For the text-containing cell, return its midpoint in [X, Y] coordinate format. 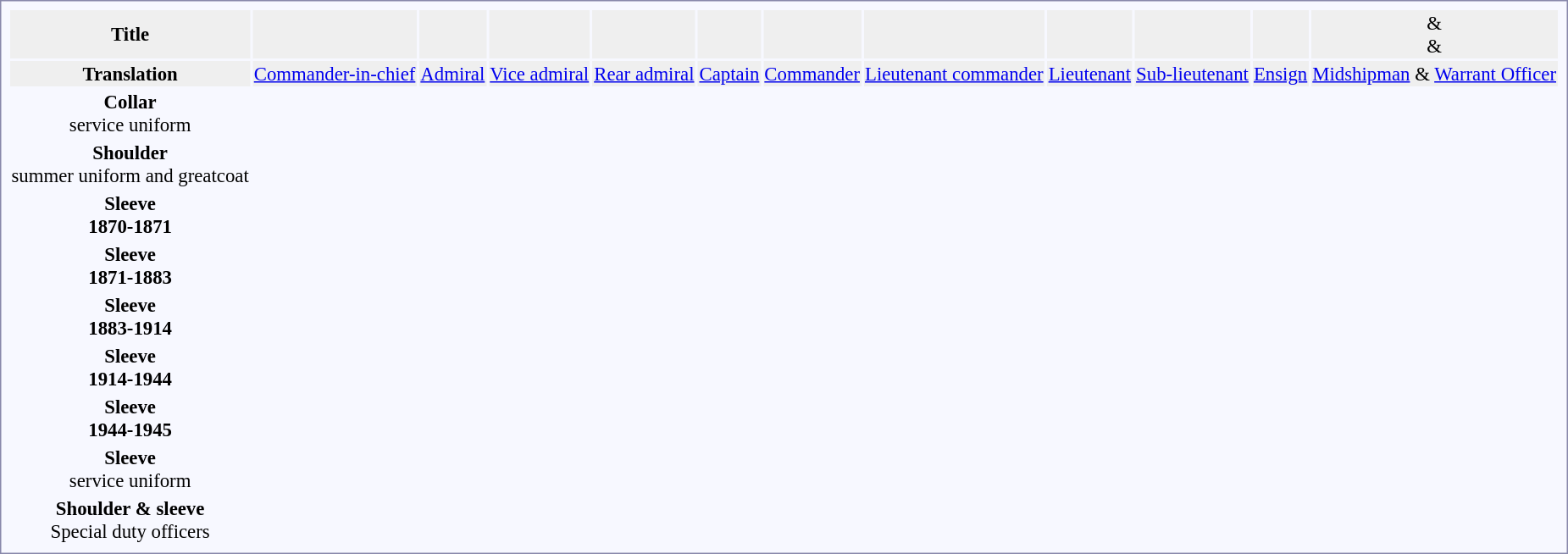
Sleeve1870-1871 [130, 215]
Commander [812, 74]
Lieutenant commander [954, 74]
Sleeve1914-1944 [130, 368]
Vice admiral [540, 74]
Sleeve1944-1945 [130, 418]
& & [1435, 34]
Title [130, 34]
Rear admiral [644, 74]
Captain [729, 74]
Sleeve1871-1883 [130, 266]
Midshipman & Warrant Officer [1435, 74]
Collarservice uniform [130, 114]
Commander-in-chief [335, 74]
Admiral [452, 74]
Shouldersummer uniform and greatcoat [130, 164]
Ensign [1280, 74]
Sleeveservice uniform [130, 469]
Lieutenant [1089, 74]
Sub-lieutenant [1193, 74]
Sleeve1883-1914 [130, 317]
Translation [130, 74]
Shoulder & sleeveSpecial duty officers [130, 520]
